From the cell containing the given text, extract its center point as (X, Y) coordinate. 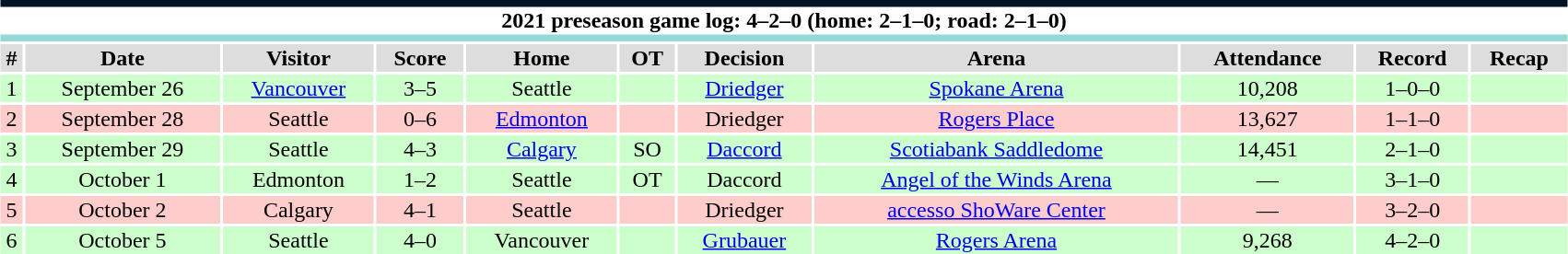
SO (647, 149)
3–1–0 (1413, 179)
October 5 (122, 240)
Record (1413, 58)
September 26 (122, 88)
Arena (997, 58)
accesso ShoWare Center (997, 210)
2–1–0 (1413, 149)
October 2 (122, 210)
2 (11, 119)
6 (11, 240)
3–5 (420, 88)
9,268 (1268, 240)
4 (11, 179)
Angel of the Winds Arena (997, 179)
5 (11, 210)
1–1–0 (1413, 119)
Date (122, 58)
Rogers Place (997, 119)
10,208 (1268, 88)
0–6 (420, 119)
Visitor (298, 58)
1 (11, 88)
# (11, 58)
September 29 (122, 149)
October 1 (122, 179)
14,451 (1268, 149)
Rogers Arena (997, 240)
Home (542, 58)
1–0–0 (1413, 88)
3–2–0 (1413, 210)
13,627 (1268, 119)
Score (420, 58)
Scotiabank Saddledome (997, 149)
Recap (1520, 58)
September 28 (122, 119)
4–2–0 (1413, 240)
2021 preseason game log: 4–2–0 (home: 2–1–0; road: 2–1–0) (784, 20)
1–2 (420, 179)
4–1 (420, 210)
Decision (744, 58)
4–0 (420, 240)
Spokane Arena (997, 88)
Grubauer (744, 240)
4–3 (420, 149)
Attendance (1268, 58)
3 (11, 149)
